Determine the [X, Y] coordinate at the center of the cell enclosing the given text.  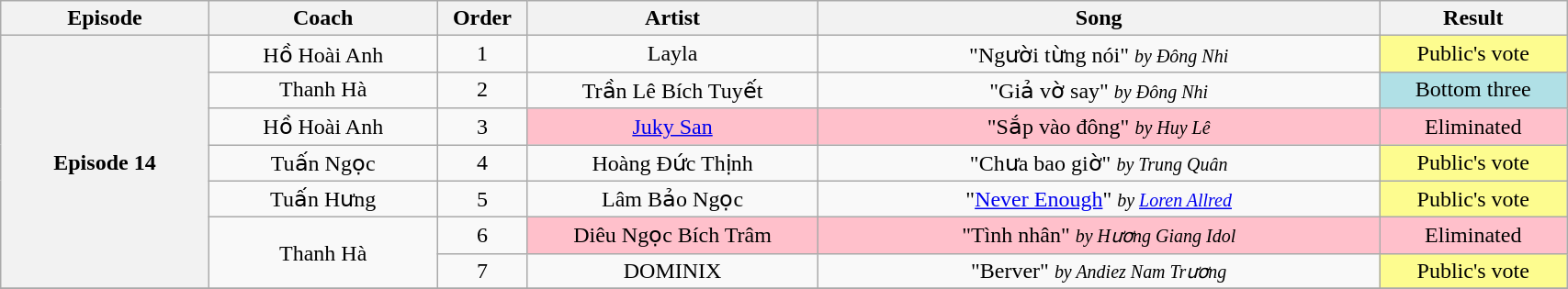
Diêu Ngọc Bích Trâm [672, 236]
Lâm Bảo Ngọc [672, 199]
Song [1099, 18]
1 [481, 54]
4 [481, 163]
Tuấn Ngọc [323, 163]
7 [481, 271]
"Never Enough" by Loren Allred [1099, 199]
"Tình nhân" by Hương Giang Idol [1099, 236]
Bottom three [1473, 90]
"Sắp vào đông" by Huy Lê [1099, 127]
5 [481, 199]
6 [481, 236]
Episode [105, 18]
Hoàng Đức Thịnh [672, 163]
2 [481, 90]
Tuấn Hưng [323, 199]
"Chưa bao giờ" by Trung Quân [1099, 163]
Layla [672, 54]
"Berver" by Andiez Nam Trương [1099, 271]
Episode 14 [105, 161]
Coach [323, 18]
3 [481, 127]
DOMINIX [672, 271]
"Giả vờ say" by Đông Nhi [1099, 90]
Result [1473, 18]
Trần Lê Bích Tuyết [672, 90]
Order [481, 18]
"Người từng nói" by Đông Nhi [1099, 54]
Artist [672, 18]
Juky San [672, 127]
